Capture the cell that displays the provided text and extract its [X, Y] central coordinate. 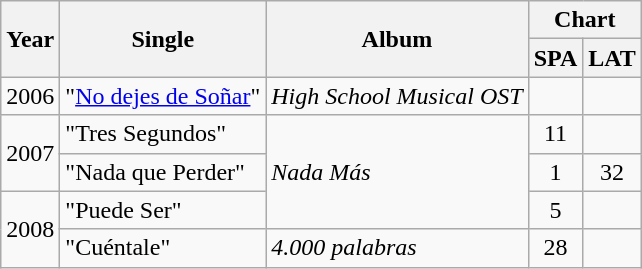
LAT [612, 58]
Single [163, 39]
"No dejes de Soñar" [163, 96]
5 [556, 210]
High School Musical OST [397, 96]
Album [397, 39]
"Cuéntale" [163, 248]
4.000 palabras [397, 248]
SPA [556, 58]
Nada Más [397, 172]
"Tres Segundos" [163, 134]
Chart [584, 20]
1 [556, 172]
Year [30, 39]
"Nada que Perder" [163, 172]
2006 [30, 96]
32 [612, 172]
2007 [30, 153]
28 [556, 248]
2008 [30, 229]
"Puede Ser" [163, 210]
11 [556, 134]
